For the text-containing cell, return its midpoint in (x, y) coordinate format. 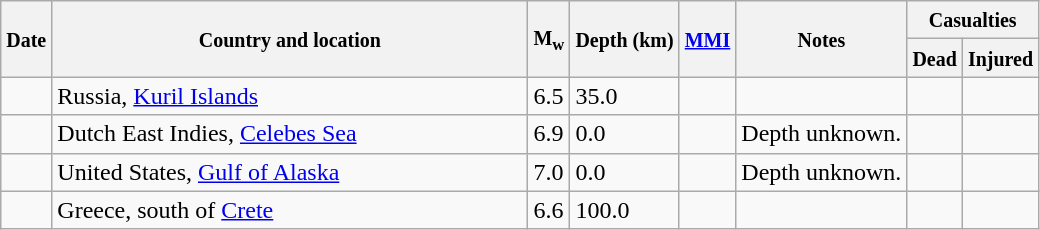
Depth (km) (624, 39)
Russia, Kuril Islands (290, 96)
Casualties (973, 20)
United States, Gulf of Alaska (290, 172)
6.5 (549, 96)
6.6 (549, 210)
MMI (708, 39)
Country and location (290, 39)
Greece, south of Crete (290, 210)
Dutch East Indies, Celebes Sea (290, 134)
Mw (549, 39)
35.0 (624, 96)
100.0 (624, 210)
7.0 (549, 172)
Injured (1000, 58)
Date (26, 39)
6.9 (549, 134)
Dead (935, 58)
Notes (822, 39)
